Find where the given text appears and provide that cell's center as (X, Y) coordinate. 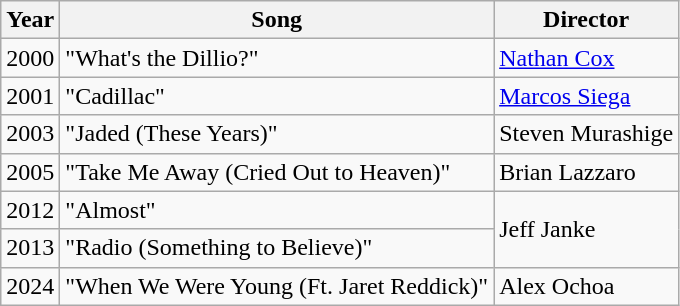
Director (586, 20)
2005 (30, 172)
"Cadillac" (277, 96)
2012 (30, 210)
Song (277, 20)
"Almost" (277, 210)
2013 (30, 248)
Steven Murashige (586, 134)
Brian Lazzaro (586, 172)
2003 (30, 134)
"Jaded (These Years)" (277, 134)
2024 (30, 286)
2000 (30, 58)
"Take Me Away (Cried Out to Heaven)" (277, 172)
"Radio (Something to Believe)" (277, 248)
"What's the Dillio?" (277, 58)
Alex Ochoa (586, 286)
Year (30, 20)
"When We Were Young (Ft. Jaret Reddick)" (277, 286)
Marcos Siega (586, 96)
Nathan Cox (586, 58)
Jeff Janke (586, 229)
2001 (30, 96)
